Detect which cell encompasses the target text, then output its (X, Y) center coordinate. 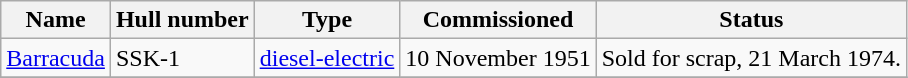
diesel-electric (327, 58)
SSK-1 (182, 58)
Hull number (182, 20)
10 November 1951 (498, 58)
Barracuda (56, 58)
Type (327, 20)
Status (751, 20)
Name (56, 20)
Sold for scrap, 21 March 1974. (751, 58)
Commissioned (498, 20)
